Capture the cell that displays the provided text and extract its (X, Y) central coordinate. 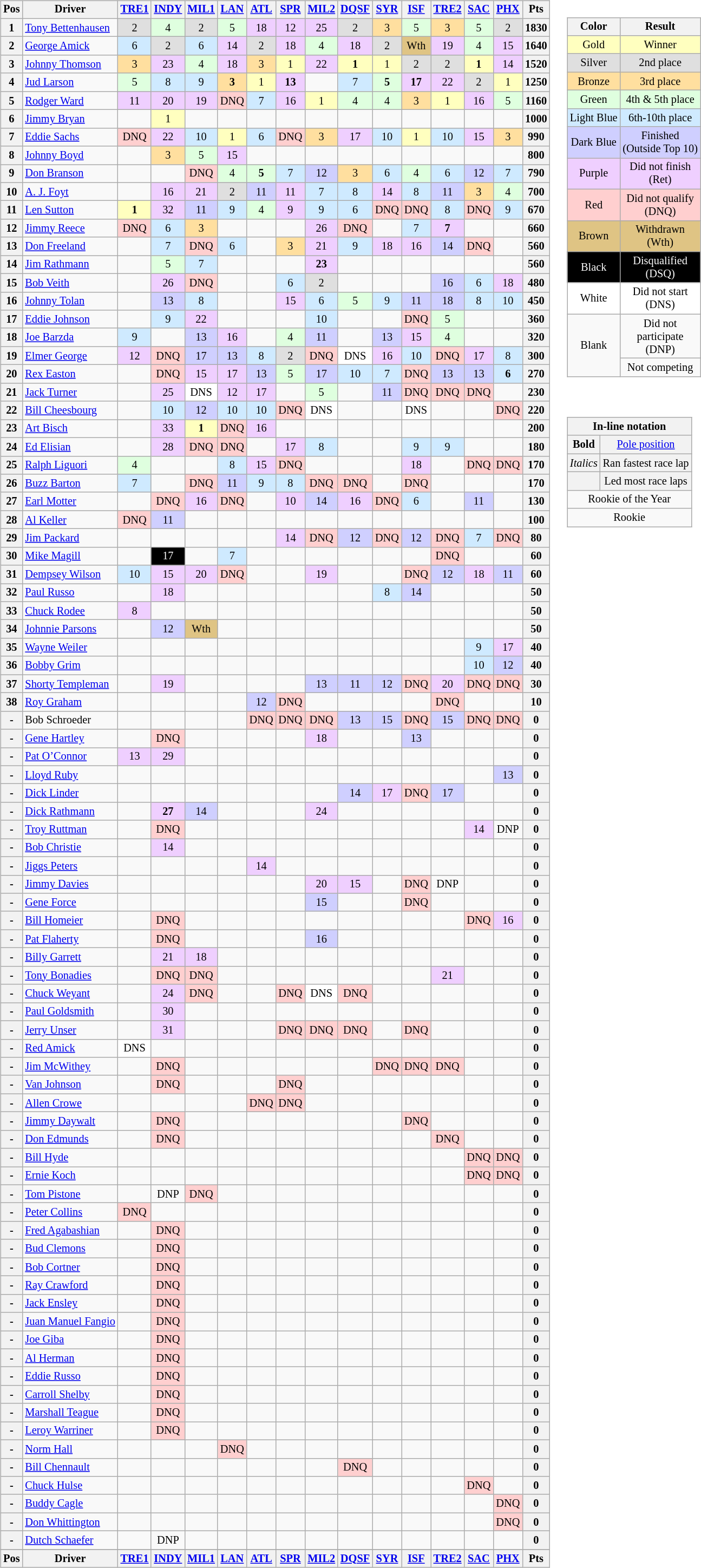
300 (536, 356)
Withdrawn(Wth) (660, 236)
Johnny Boyd (70, 155)
Chuck Hulse (70, 1486)
180 (536, 447)
Bob Christie (70, 848)
35 (11, 648)
Paul Goldsmith (70, 1012)
Dick Rathmann (70, 812)
Ralph Liguori (70, 465)
Leroy Warriner (70, 1431)
Buzz Barton (70, 484)
360 (536, 319)
Art Bisch (70, 429)
Bill Cheesbourg (70, 410)
Gold (593, 45)
Ran fastest race lap (646, 463)
6th-10th place (660, 117)
Color (593, 27)
Result (660, 27)
Disqualified(DSQ) (660, 267)
Eddie Johnson (70, 319)
Wayne Weiler (70, 648)
Dick Linder (70, 793)
Buddy Cagle (70, 1504)
Troy Ruttman (70, 829)
Mike Magill (70, 556)
1640 (536, 46)
Don Edmunds (70, 1139)
Winner (660, 45)
Brown (593, 236)
4th & 5th place (660, 100)
1830 (536, 28)
Rodger Ward (70, 101)
Tom Pistone (70, 1194)
Chuck Weyant (70, 994)
790 (536, 174)
Fred Agabashian (70, 1231)
Jimmy Bryan (70, 119)
320 (536, 337)
36 (11, 665)
Eddie Sachs (70, 137)
100 (536, 520)
A. J. Foyt (70, 192)
Finished(Outside Top 10) (660, 142)
Led most race laps (646, 481)
Italics (584, 463)
Purple (593, 174)
Jimmy Reece (70, 228)
Marshall Teague (70, 1413)
Silver (593, 63)
Bill Chennault (70, 1467)
Bob Veith (70, 283)
Jim Rathmann (70, 265)
Bill Homeier (70, 920)
34 (11, 629)
Red Amick (70, 1048)
Jack Ensley (70, 1303)
White (593, 298)
Chuck Rodee (70, 611)
Green (593, 100)
Eddie Russo (70, 1376)
Pat Flaherty (70, 939)
480 (536, 283)
Johnny Tolan (70, 301)
38 (11, 702)
Dutch Schaefer (70, 1540)
Al Herman (70, 1358)
Jud Larson (70, 82)
Bronze (593, 81)
Ray Crawford (70, 1285)
Johnny Thomson (70, 64)
130 (536, 501)
Roy Graham (70, 702)
800 (536, 155)
Gene Force (70, 903)
3rd place (660, 81)
Jerry Unser (70, 1030)
Blank (593, 345)
37 (11, 684)
Did not finish(Ret) (660, 174)
990 (536, 137)
Elmer George (70, 356)
Dark Blue (593, 142)
Did not start(DNS) (660, 298)
Bold (584, 445)
Light Blue (593, 117)
200 (536, 429)
Don Freeland (70, 246)
1520 (536, 64)
Earl Motter (70, 501)
660 (536, 228)
Tony Bonadies (70, 975)
Peter Collins (70, 1212)
Did notparticipate(DNP) (660, 336)
Red (593, 205)
In-line notation (629, 427)
Ed Elisian (70, 447)
Len Sutton (70, 210)
George Amick (70, 46)
Norm Hall (70, 1449)
Jim McWithey (70, 1067)
1160 (536, 101)
Joe Barzda (70, 337)
Don Whittington (70, 1522)
Bud Clemons (70, 1249)
Paul Russo (70, 593)
Did not qualify(DNQ) (660, 205)
Al Keller (70, 520)
Bob Cortner (70, 1267)
1000 (536, 119)
Van Johnson (70, 1084)
Pat O’Connor (70, 757)
Dempsey Wilson (70, 574)
Jim Packard (70, 538)
230 (536, 392)
Pole position (646, 445)
Allen Crowe (70, 1103)
450 (536, 301)
270 (536, 374)
Ernie Koch (70, 1176)
Shorty Templeman (70, 684)
80 (536, 538)
Rex Easton (70, 374)
700 (536, 192)
Not competing (660, 368)
2nd place (660, 63)
Johnnie Parsons (70, 629)
Joe Giba (70, 1340)
Billy Garrett (70, 957)
Rookie (629, 518)
Lloyd Ruby (70, 775)
Don Branson (70, 174)
Jimmy Davies (70, 884)
Tony Bettenhausen (70, 28)
Bill Hyde (70, 1158)
Jiggs Peters (70, 866)
Bob Schroeder (70, 720)
220 (536, 410)
Rookie of the Year (629, 499)
1250 (536, 82)
Jack Turner (70, 392)
Carroll Shelby (70, 1395)
Bobby Grim (70, 665)
Jimmy Daywalt (70, 1121)
Gene Hartley (70, 739)
670 (536, 210)
Black (593, 267)
Juan Manuel Fangio (70, 1322)
